Return the (X, Y) coordinate for the center point of the cell that contains the specified text.  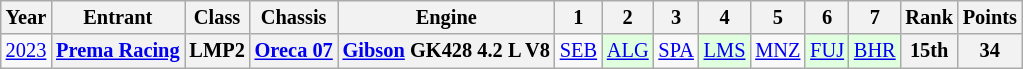
2 (628, 17)
Chassis (294, 17)
Gibson GK428 4.2 L V8 (446, 51)
Entrant (118, 17)
SEB (578, 51)
MNZ (778, 51)
34 (990, 51)
ALG (628, 51)
5 (778, 17)
6 (827, 17)
Year (26, 17)
Class (216, 17)
7 (875, 17)
FUJ (827, 51)
Oreca 07 (294, 51)
2023 (26, 51)
15th (930, 51)
Rank (930, 17)
BHR (875, 51)
LMS (725, 51)
Prema Racing (118, 51)
Engine (446, 17)
LMP2 (216, 51)
1 (578, 17)
Points (990, 17)
4 (725, 17)
3 (676, 17)
SPA (676, 51)
